Search for the cell housing the specified text and yield its [x, y] center coordinate. 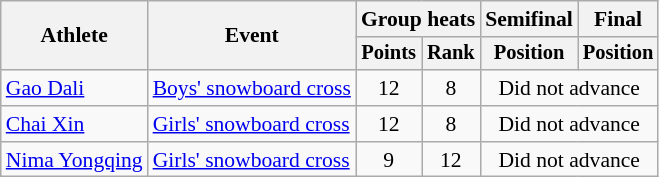
Semifinal [529, 19]
Boys' snowboard cross [252, 88]
Group heats [418, 19]
Athlete [74, 36]
Chai Xin [74, 124]
Rank [452, 54]
Event [252, 36]
Girls' snowboard cross [252, 124]
Gao Dali [74, 88]
Points [389, 54]
Final [618, 19]
